Extract the (x, y) coordinate from the center of the cell holding the provided text.  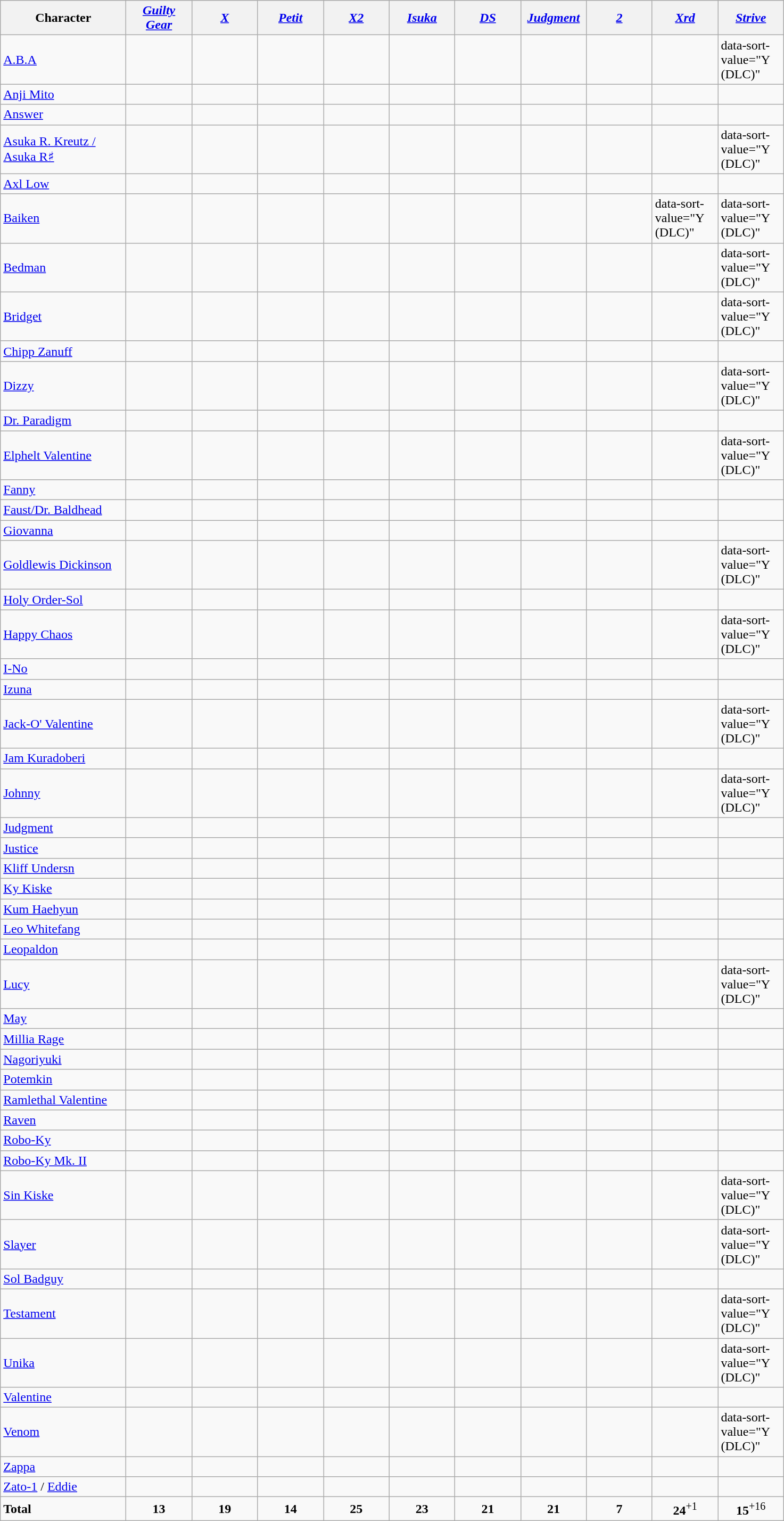
Zato-1 / Eddie (63, 1487)
25 (357, 1509)
13 (159, 1509)
May (63, 1019)
Johnny (63, 793)
Fanny (63, 490)
Millia Rage (63, 1039)
X2 (357, 18)
Zappa (63, 1467)
Chipp Zanuff (63, 351)
Axl Low (63, 184)
Raven (63, 1120)
Bedman (63, 267)
Bridget (63, 316)
Dr. Paradigm (63, 420)
Kum Haehyun (63, 909)
Petit (291, 18)
Valentine (63, 1397)
Ky Kiske (63, 888)
Asuka R. Kreutz / Asuka R♯ (63, 149)
15+16 (751, 1509)
Guilty Gear (159, 18)
Unika (63, 1362)
Leopaldon (63, 950)
X (225, 18)
A.B.A (63, 60)
Robo-Ky (63, 1140)
Leo Whitefang (63, 929)
14 (291, 1509)
Elphelt Valentine (63, 455)
Faust/Dr. Baldhead (63, 510)
Anji Mito (63, 94)
Testament (63, 1313)
Answer (63, 115)
24+1 (685, 1509)
Giovanna (63, 530)
Venom (63, 1432)
23 (422, 1509)
Justice (63, 848)
Isuka (422, 18)
DS (488, 18)
Sin Kiske (63, 1195)
Happy Chaos (63, 634)
Sol Badguy (63, 1279)
Potemkin (63, 1080)
Slayer (63, 1244)
Strive (751, 18)
Robo-Ky Mk. II (63, 1160)
Goldlewis Dickinson (63, 565)
Xrd (685, 18)
Total (63, 1509)
19 (225, 1509)
Baiken (63, 218)
Jack-O' Valentine (63, 724)
7 (620, 1509)
Izuna (63, 689)
Ramlethal Valentine (63, 1100)
Dizzy (63, 386)
Jam Kuradoberi (63, 758)
Kliff Undersn (63, 868)
Character (63, 18)
I-No (63, 669)
Holy Order-Sol (63, 600)
2 (620, 18)
Nagoriyuki (63, 1059)
Lucy (63, 984)
